For the text-containing cell, return its midpoint in [x, y] coordinate format. 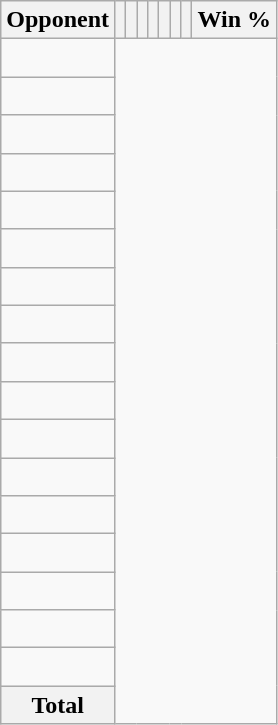
Win % [234, 20]
Total [58, 705]
Opponent [58, 20]
